Scan for the cell matching the given text and deliver its [X, Y] coordinate at center. 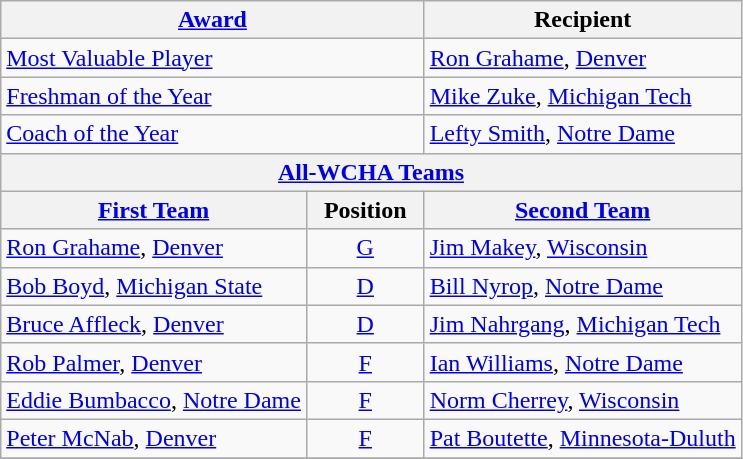
Rob Palmer, Denver [154, 362]
Norm Cherrey, Wisconsin [582, 400]
Award [212, 20]
Jim Nahrgang, Michigan Tech [582, 324]
Bob Boyd, Michigan State [154, 286]
Mike Zuke, Michigan Tech [582, 96]
Bruce Affleck, Denver [154, 324]
Most Valuable Player [212, 58]
Lefty Smith, Notre Dame [582, 134]
Eddie Bumbacco, Notre Dame [154, 400]
All-WCHA Teams [371, 172]
Jim Makey, Wisconsin [582, 248]
Position [365, 210]
Pat Boutette, Minnesota-Duluth [582, 438]
Peter McNab, Denver [154, 438]
Coach of the Year [212, 134]
Bill Nyrop, Notre Dame [582, 286]
Ian Williams, Notre Dame [582, 362]
Freshman of the Year [212, 96]
Recipient [582, 20]
Second Team [582, 210]
First Team [154, 210]
G [365, 248]
